For the text-containing cell, return its midpoint in (x, y) coordinate format. 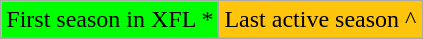
Last active season ^ (320, 20)
First season in XFL * (110, 20)
